Identify which cell holds the provided text, then report its (x, y) central coordinate. 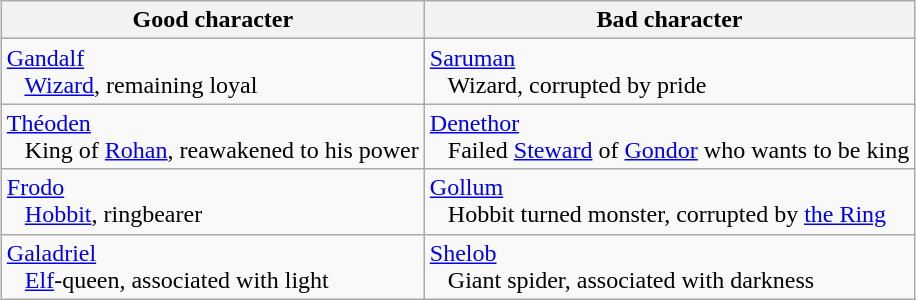
Good character (212, 20)
Gollum Hobbit turned monster, corrupted by the Ring (669, 202)
Bad character (669, 20)
Théoden King of Rohan, reawakened to his power (212, 136)
Saruman Wizard, corrupted by pride (669, 72)
Frodo Hobbit, ringbearer (212, 202)
Denethor Failed Steward of Gondor who wants to be king (669, 136)
Galadriel Elf-queen, associated with light (212, 266)
Shelob Giant spider, associated with darkness (669, 266)
Gandalf Wizard, remaining loyal (212, 72)
